Provide the (x, y) coordinate of the cell's center where the given text is located.  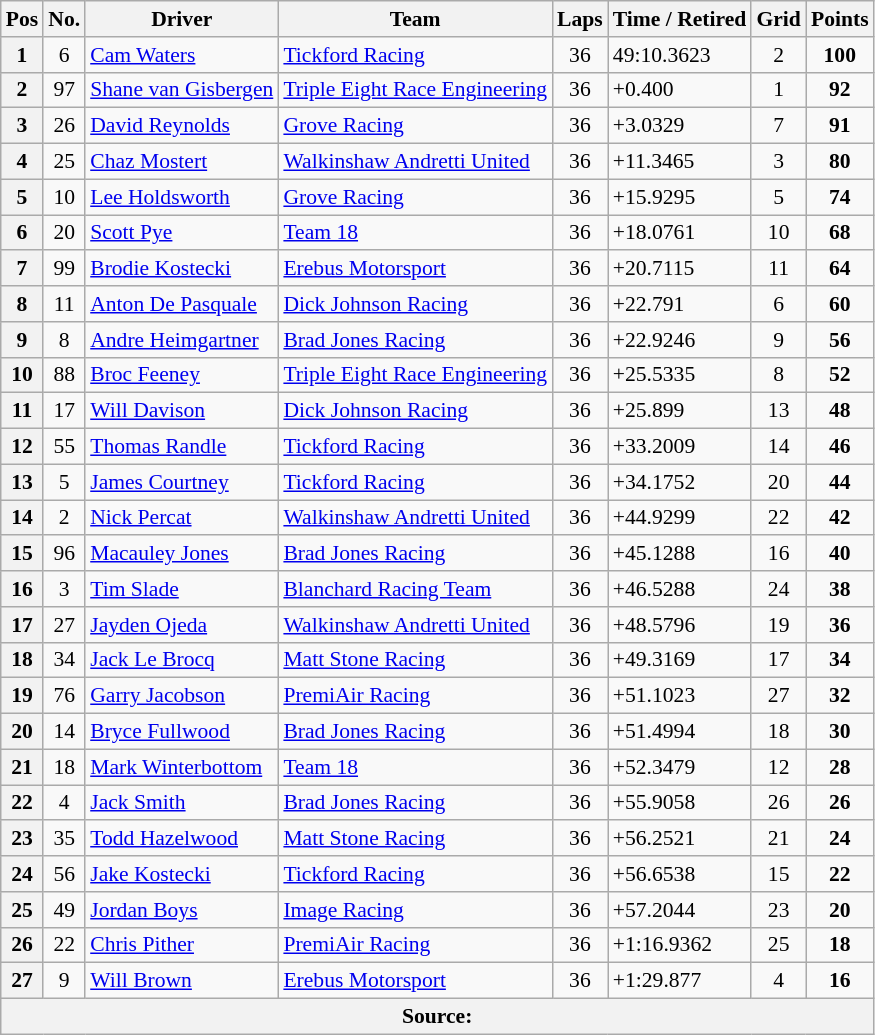
+45.1288 (680, 554)
32 (840, 696)
Jake Kostecki (182, 874)
74 (840, 197)
96 (64, 554)
88 (64, 375)
28 (840, 767)
+22.791 (680, 304)
Todd Hazelwood (182, 839)
76 (64, 696)
Team (415, 19)
+1:16.9362 (680, 945)
+48.5796 (680, 625)
Scott Pye (182, 233)
+57.2044 (680, 910)
James Courtney (182, 482)
35 (64, 839)
Broc Feeney (182, 375)
+25.5335 (680, 375)
Driver (182, 19)
+56.6538 (680, 874)
60 (840, 304)
100 (840, 55)
48 (840, 411)
Mark Winterbottom (182, 767)
+46.5288 (680, 589)
+44.9299 (680, 518)
Cam Waters (182, 55)
Nick Percat (182, 518)
+3.0329 (680, 126)
42 (840, 518)
97 (64, 90)
Bryce Fullwood (182, 732)
No. (64, 19)
Jack Le Brocq (182, 660)
Chris Pither (182, 945)
80 (840, 162)
52 (840, 375)
+25.899 (680, 411)
+22.9246 (680, 340)
Chaz Mostert (182, 162)
+20.7115 (680, 269)
Time / Retired (680, 19)
38 (840, 589)
+11.3465 (680, 162)
Lee Holdsworth (182, 197)
Will Davison (182, 411)
+18.0761 (680, 233)
+34.1752 (680, 482)
Laps (580, 19)
Garry Jacobson (182, 696)
David Reynolds (182, 126)
92 (840, 90)
68 (840, 233)
Anton De Pasquale (182, 304)
Will Brown (182, 981)
46 (840, 447)
Andre Heimgartner (182, 340)
44 (840, 482)
91 (840, 126)
Source: (438, 1017)
Jordan Boys (182, 910)
49 (64, 910)
55 (64, 447)
+52.3479 (680, 767)
Image Racing (415, 910)
64 (840, 269)
+1:29.877 (680, 981)
+55.9058 (680, 803)
Grid (778, 19)
+0.400 (680, 90)
49:10.3623 (680, 55)
Points (840, 19)
Tim Slade (182, 589)
+15.9295 (680, 197)
+51.4994 (680, 732)
+49.3169 (680, 660)
Pos (22, 19)
Macauley Jones (182, 554)
99 (64, 269)
+33.2009 (680, 447)
+56.2521 (680, 839)
30 (840, 732)
Shane van Gisbergen (182, 90)
+51.1023 (680, 696)
Jayden Ojeda (182, 625)
Jack Smith (182, 803)
Blanchard Racing Team (415, 589)
40 (840, 554)
Thomas Randle (182, 447)
Brodie Kostecki (182, 269)
